Determine the [X, Y] coordinate at the center of the cell enclosing the given text.  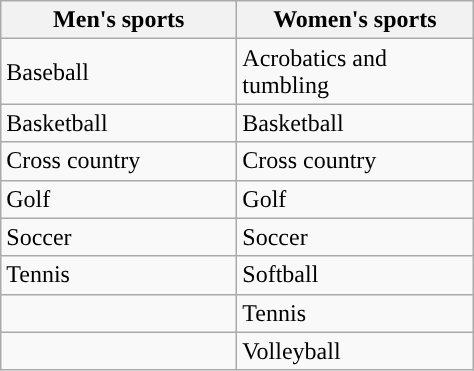
Acrobatics and tumbling [355, 72]
Baseball [119, 72]
Softball [355, 275]
Men's sports [119, 20]
Volleyball [355, 351]
Women's sports [355, 20]
